For the text-containing cell, return its midpoint in [x, y] coordinate format. 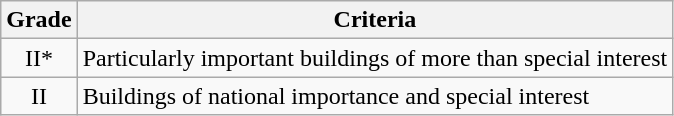
Particularly important buildings of more than special interest [375, 58]
Buildings of national importance and special interest [375, 96]
Criteria [375, 20]
Grade [39, 20]
II* [39, 58]
II [39, 96]
